Determine the [x, y] coordinate at the center of the cell enclosing the given text.  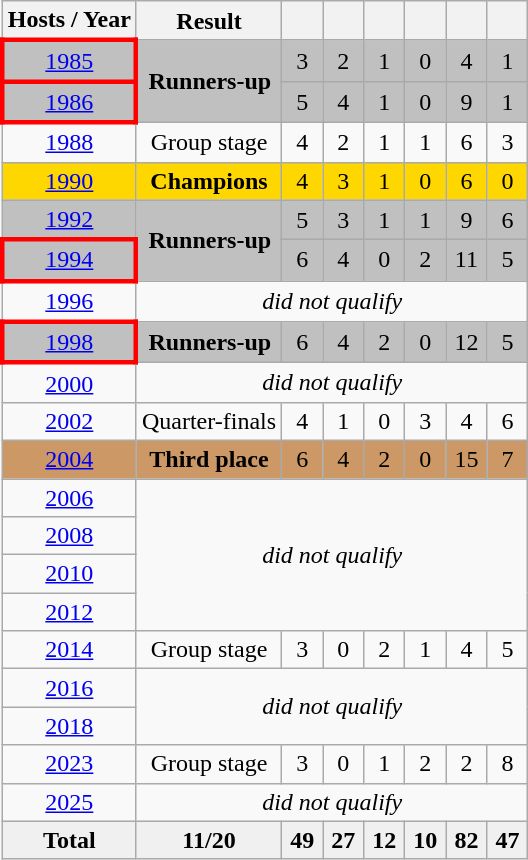
2000 [69, 383]
11 [466, 260]
2004 [69, 459]
2008 [69, 536]
2025 [69, 802]
1998 [69, 342]
2023 [69, 764]
1992 [69, 220]
82 [466, 840]
2018 [69, 726]
49 [302, 840]
1996 [69, 302]
Hosts / Year [69, 21]
11/20 [208, 840]
Champions [208, 181]
47 [508, 840]
2006 [69, 497]
2014 [69, 650]
Quarter-finals [208, 421]
15 [466, 459]
Total [69, 840]
2002 [69, 421]
7 [508, 459]
2016 [69, 688]
2010 [69, 574]
8 [508, 764]
2012 [69, 612]
1985 [69, 60]
Result [208, 21]
1990 [69, 181]
10 [426, 840]
1994 [69, 260]
Third place [208, 459]
1988 [69, 142]
27 [344, 840]
1986 [69, 102]
